Find where the given text appears and provide that cell's center as (X, Y) coordinate. 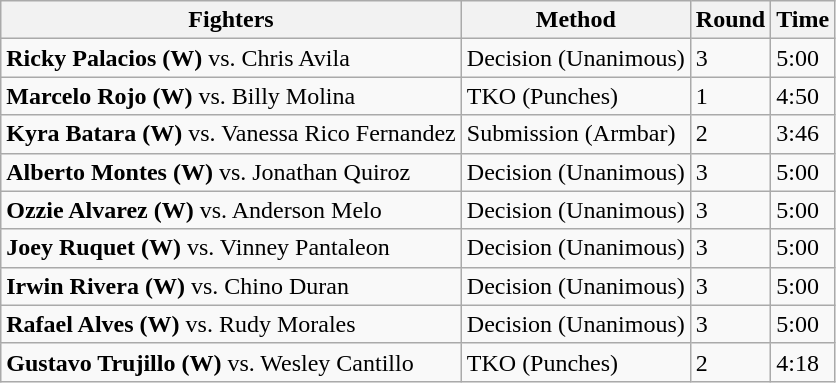
Ricky Palacios (W) vs. Chris Avila (232, 58)
Joey Ruquet (W) vs. Vinney Pantaleon (232, 248)
Fighters (232, 20)
4:18 (803, 362)
Ozzie Alvarez (W) vs. Anderson Melo (232, 210)
1 (730, 96)
Time (803, 20)
Marcelo Rojo (W) vs. Billy Molina (232, 96)
4:50 (803, 96)
Alberto Montes (W) vs. Jonathan Quiroz (232, 172)
Irwin Rivera (W) vs. Chino Duran (232, 286)
Kyra Batara (W) vs. Vanessa Rico Fernandez (232, 134)
3:46 (803, 134)
Gustavo Trujillo (W) vs. Wesley Cantillo (232, 362)
Method (576, 20)
Rafael Alves (W) vs. Rudy Morales (232, 324)
Submission (Armbar) (576, 134)
Round (730, 20)
